Identify which cell holds the provided text, then report its (x, y) central coordinate. 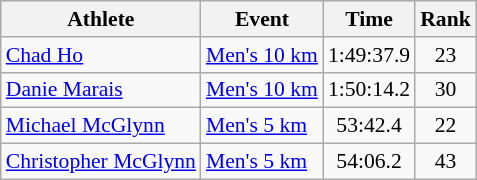
Rank (446, 19)
Chad Ho (101, 55)
53:42.4 (369, 126)
Time (369, 19)
43 (446, 162)
Michael McGlynn (101, 126)
Athlete (101, 19)
1:49:37.9 (369, 55)
23 (446, 55)
Christopher McGlynn (101, 162)
54:06.2 (369, 162)
22 (446, 126)
Danie Marais (101, 90)
1:50:14.2 (369, 90)
Event (262, 19)
30 (446, 90)
